Output the [x, y] coordinate of the center of the cell containing the given text.  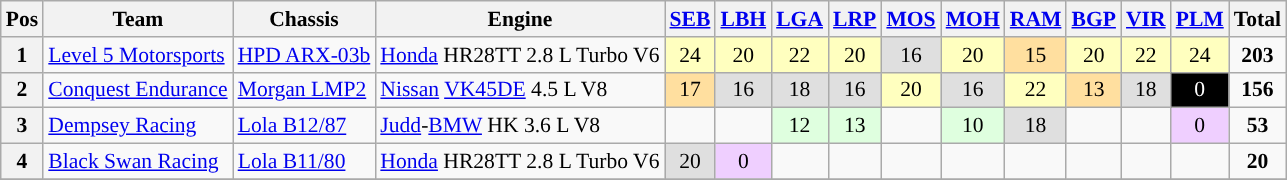
15 [1036, 55]
LRP [854, 19]
Total [1258, 19]
Dempsey Racing [138, 126]
MOH [973, 19]
156 [1258, 90]
1 [22, 55]
12 [800, 126]
10 [973, 126]
Level 5 Motorsports [138, 55]
HPD ARX-03b [304, 55]
Morgan LMP2 [304, 90]
SEB [690, 19]
Engine [520, 19]
4 [22, 162]
RAM [1036, 19]
Conquest Endurance [138, 90]
Lola B11/80 [304, 162]
17 [690, 90]
203 [1258, 55]
PLM [1200, 19]
Judd-BMW HK 3.6 L V8 [520, 126]
Lola B12/87 [304, 126]
BGP [1094, 19]
LBH [743, 19]
3 [22, 126]
MOS [910, 19]
Nissan VK45DE 4.5 L V8 [520, 90]
LGA [800, 19]
Chassis [304, 19]
2 [22, 90]
Pos [22, 19]
Black Swan Racing [138, 162]
53 [1258, 126]
Team [138, 19]
VIR [1146, 19]
